Identify which cell holds the provided text, then report its [x, y] central coordinate. 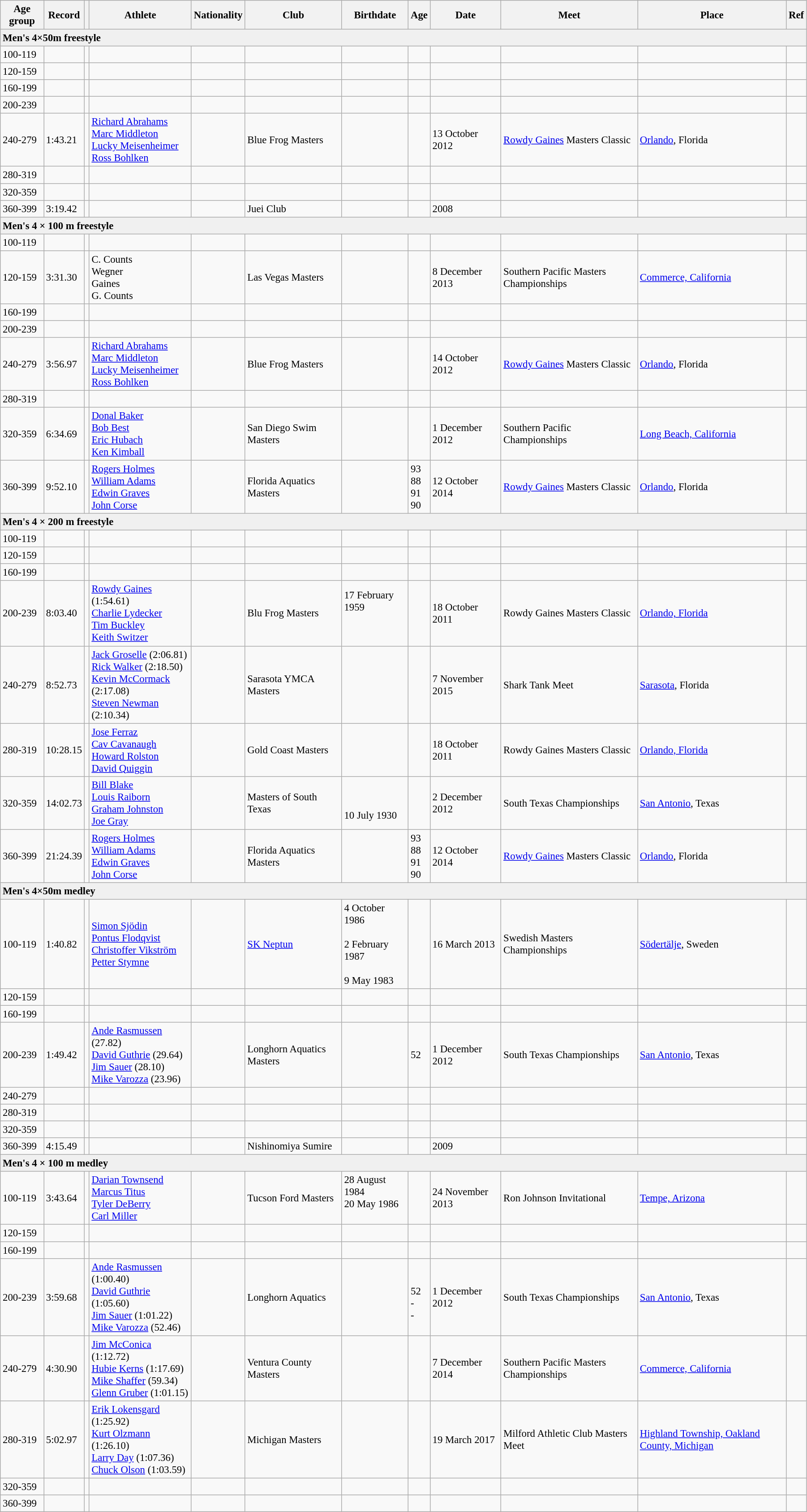
Nationality [218, 15]
Shark Tank Meet [570, 685]
San Diego Swim Masters [293, 434]
3:43.64 [64, 1199]
Longhorn Aquatics [293, 1297]
3:19.42 [64, 209]
Donal BakerBob BestEric HubachKen Kimball [140, 434]
2 December 2012 [466, 803]
19 March 2017 [466, 1439]
Date [466, 15]
52 [419, 1055]
Rowdy Gaines (1:54.61)Charlie LydeckerTim BuckleyKeith Switzer [140, 614]
Tucson Ford Masters [293, 1199]
Gold Coast Masters [293, 750]
Ref [796, 15]
24 November 2013 [466, 1199]
Nishinomiya Sumire [293, 1146]
7 December 2014 [466, 1368]
Athlete [140, 15]
Jack Groselle (2:06.81)Rick Walker (2:18.50)Kevin McCormack (2:17.08)Steven Newman (2:10.34) [140, 685]
Swedish Masters Championships [570, 944]
5:02.97 [64, 1439]
Simon SjödinPontus FlodqvistChristoffer VikströmPetter Stymne [140, 944]
C. CountsWegnerGainesG. Counts [140, 278]
Juei Club [293, 209]
Southern Pacific Championships [570, 434]
SK Neptun [293, 944]
Men's 4×50m freestyle [403, 38]
Highland Township, Oakland County, Michigan [712, 1439]
Sarasota, Florida [712, 685]
Men's 4 × 200 m freestyle [403, 522]
Long Beach, California [712, 434]
Ron Johnson Invitational [570, 1199]
Masters of South Texas [293, 803]
Blu Frog Masters [293, 614]
13 October 2012 [466, 141]
Tempe, Arizona [712, 1199]
Michigan Masters [293, 1439]
Ande Rasmussen (27.82)David Guthrie (29.64)Jim Sauer (28.10)Mike Varozza (23.96) [140, 1055]
8:03.40 [64, 614]
2008 [466, 209]
Birthdate [375, 15]
16 March 2013 [466, 944]
1:43.21 [64, 141]
3:59.68 [64, 1297]
Jose FerrazCav CavanaughHoward RolstonDavid Quiggin [140, 750]
Record [64, 15]
10:28.15 [64, 750]
Sarasota YMCA Masters [293, 685]
10 July 1930 [375, 803]
52-- [419, 1297]
Ande Rasmussen (1:00.40)David Guthrie (1:05.60)Jim Sauer (1:01.22)Mike Varozza (52.46) [140, 1297]
Darian TownsendMarcus TitusTyler DeBerryCarl Miller [140, 1199]
21:24.39 [64, 856]
Age group [22, 15]
1:40.82 [64, 944]
Men's 4×50m medley [403, 891]
Ventura County Masters [293, 1368]
Södertälje, Sweden [712, 944]
7 November 2015 [466, 685]
Jim McConica (1:12.72)Hubie Kerns (1:17.69)Mike Shaffer (59.34)Glenn Gruber (1:01.15) [140, 1368]
3:31.30 [64, 278]
14:02.73 [64, 803]
14 October 2012 [466, 364]
28 August 198420 May 1986 [375, 1199]
9:52.10 [64, 487]
2009 [466, 1146]
4 October 19862 February 19879 May 1983 [375, 944]
Longhorn Aquatics Masters [293, 1055]
Place [712, 15]
4:30.90 [64, 1368]
Meet [570, 15]
8:52.73 [64, 685]
3:56.97 [64, 364]
6:34.69 [64, 434]
Las Vegas Masters [293, 278]
17 February 1959 [375, 614]
Milford Athletic Club Masters Meet [570, 1439]
4:15.49 [64, 1146]
1:49.42 [64, 1055]
Bill BlakeLouis RaibornGraham JohnstonJoe Gray [140, 803]
Men's 4 × 100 m medley [403, 1163]
Men's 4 × 100 m freestyle [403, 226]
8 December 2013 [466, 278]
Age [419, 15]
Club [293, 15]
Erik Lokensgard (1:25.92)Kurt Olzmann (1:26.10)Larry Day (1:07.36)Chuck Olson (1:03.59) [140, 1439]
